Provide the [x, y] coordinate of the cell's center where the given text is located.  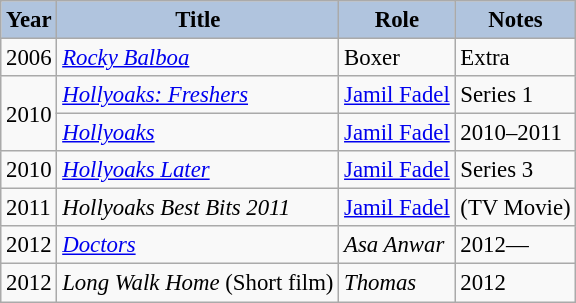
Hollyoaks [198, 133]
Notes [516, 20]
Rocky Balboa [198, 58]
Thomas [397, 283]
Role [397, 20]
2006 [29, 58]
Asa Anwar [397, 245]
Series 1 [516, 95]
(TV Movie) [516, 208]
2012— [516, 245]
Hollyoaks: Freshers [198, 95]
Title [198, 20]
Doctors [198, 245]
Year [29, 20]
2010–2011 [516, 133]
Series 3 [516, 170]
Hollyoaks Best Bits 2011 [198, 208]
Long Walk Home (Short film) [198, 283]
Boxer [397, 58]
Extra [516, 58]
Hollyoaks Later [198, 170]
2011 [29, 208]
